Search for the cell housing the specified text and yield its (X, Y) center coordinate. 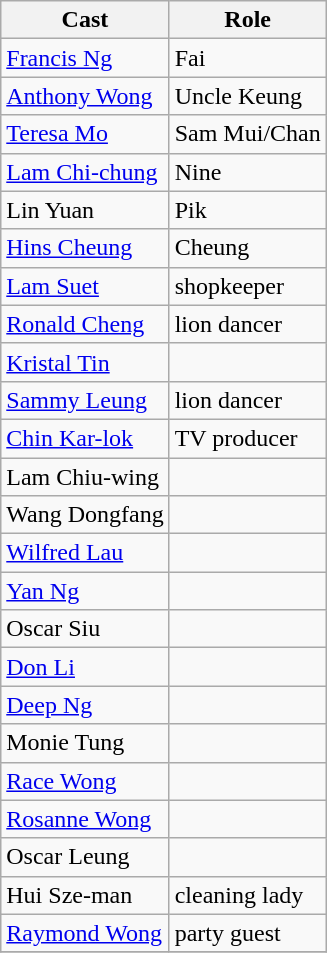
Nine (248, 172)
Cast (85, 20)
Oscar Leung (85, 857)
Kristal Tin (85, 362)
Hui Sze-man (85, 895)
Deep Ng (85, 705)
Rosanne Wong (85, 819)
Role (248, 20)
cleaning lady (248, 895)
Cheung (248, 248)
Lam Chiu-wing (85, 477)
Sam Mui/Chan (248, 134)
Yan Ng (85, 591)
Raymond Wong (85, 933)
Anthony Wong (85, 96)
TV producer (248, 438)
Don Li (85, 667)
Chin Kar-lok (85, 438)
Francis Ng (85, 58)
Ronald Cheng (85, 324)
Sammy Leung (85, 400)
Wilfred Lau (85, 553)
Oscar Siu (85, 629)
shopkeeper (248, 286)
Teresa Mo (85, 134)
party guest (248, 933)
Pik (248, 210)
Race Wong (85, 781)
Fai (248, 58)
Monie Tung (85, 743)
Hins Cheung (85, 248)
Wang Dongfang (85, 515)
Uncle Keung (248, 96)
Lam Chi-chung (85, 172)
Lin Yuan (85, 210)
Lam Suet (85, 286)
